For the text-containing cell, return its midpoint in (X, Y) coordinate format. 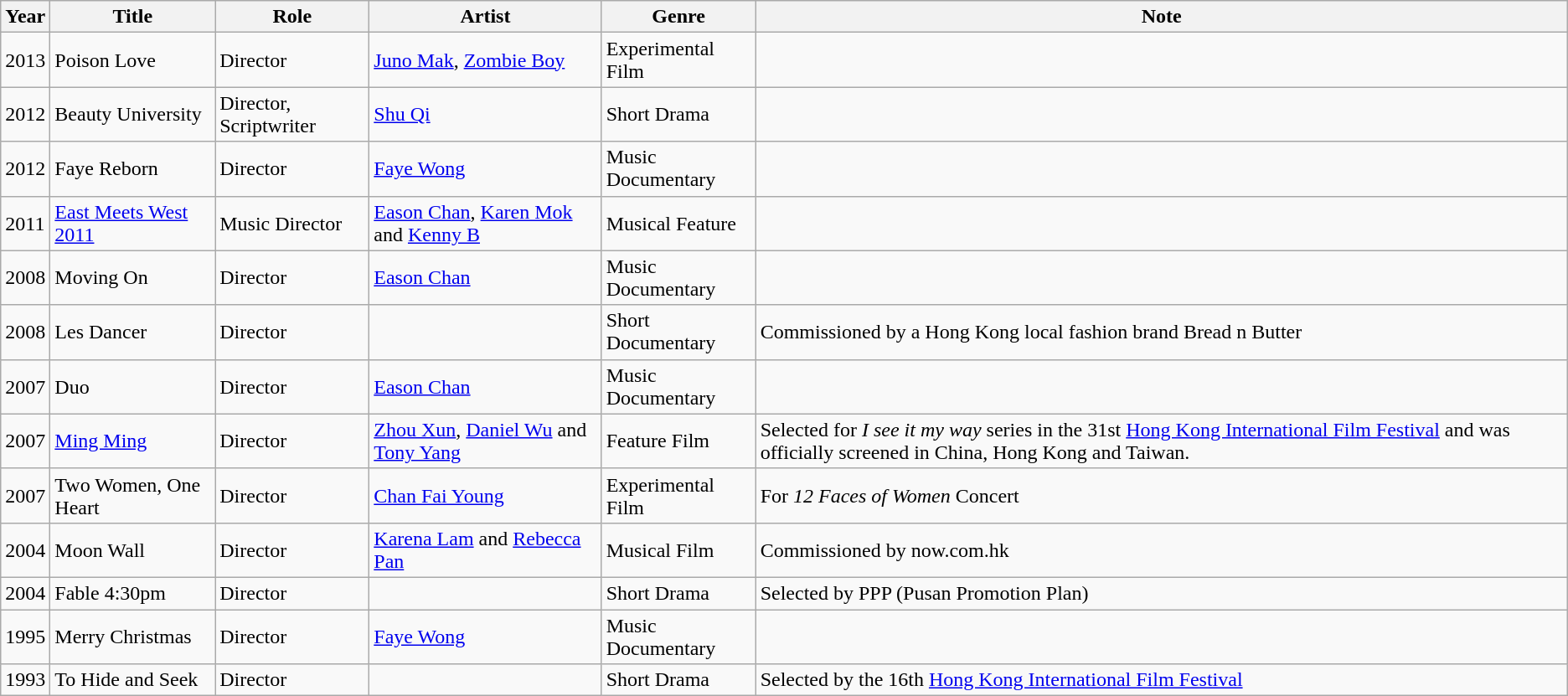
2013 (25, 60)
Genre (678, 17)
Duo (132, 387)
Selected for I see it my way series in the 31st Hong Kong International Film Festival and was officially screened in China, Hong Kong and Taiwan. (1161, 441)
Juno Mak, Zombie Boy (486, 60)
1995 (25, 637)
Title (132, 17)
Les Dancer (132, 332)
Ming Ming (132, 441)
Beauty University (132, 114)
To Hide and Seek (132, 680)
Two Women, One Heart (132, 496)
Poison Love (132, 60)
Commissioned by a Hong Kong local fashion brand Bread n Butter (1161, 332)
Merry Christmas (132, 637)
Short Documentary (678, 332)
Artist (486, 17)
Note (1161, 17)
Moon Wall (132, 549)
Eason Chan, Karen Mok and Kenny B (486, 223)
Selected by the 16th Hong Kong International Film Festival (1161, 680)
Fable 4:30pm (132, 593)
Feature Film (678, 441)
Shu Qi (486, 114)
Year (25, 17)
For 12 Faces of Women Concert (1161, 496)
2011 (25, 223)
Role (292, 17)
Musical Film (678, 549)
Musical Feature (678, 223)
Commissioned by now.com.hk (1161, 549)
Moving On (132, 278)
Director, Scriptwriter (292, 114)
Zhou Xun, Daniel Wu and Tony Yang (486, 441)
Music Director (292, 223)
East Meets West 2011 (132, 223)
1993 (25, 680)
Karena Lam and Rebecca Pan (486, 549)
Chan Fai Young (486, 496)
Selected by PPP (Pusan Promotion Plan) (1161, 593)
Faye Reborn (132, 169)
